Extract the [x, y] coordinate from the center of the cell holding the provided text.  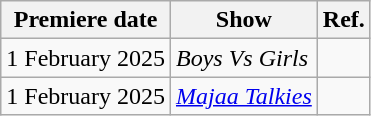
Ref. [344, 20]
Majaa Talkies [244, 96]
Show [244, 20]
Premiere date [86, 20]
Boys Vs Girls [244, 58]
